Search for the cell housing the specified text and yield its [x, y] center coordinate. 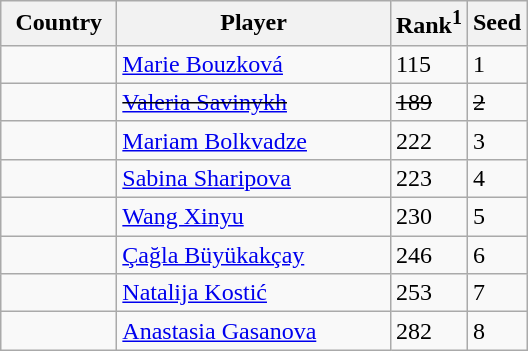
115 [428, 64]
253 [428, 293]
Natalija Kostić [254, 293]
282 [428, 331]
Anastasia Gasanova [254, 331]
5 [496, 217]
Mariam Bolkvadze [254, 140]
Valeria Savinykh [254, 102]
6 [496, 255]
Çağla Büyükakçay [254, 255]
Marie Bouzková [254, 64]
4 [496, 178]
246 [428, 255]
230 [428, 217]
223 [428, 178]
Wang Xinyu [254, 217]
189 [428, 102]
Sabina Sharipova [254, 178]
Seed [496, 24]
7 [496, 293]
3 [496, 140]
1 [496, 64]
Player [254, 24]
Country [59, 24]
222 [428, 140]
Rank1 [428, 24]
8 [496, 331]
2 [496, 102]
